For the text-containing cell, return its midpoint in (X, Y) coordinate format. 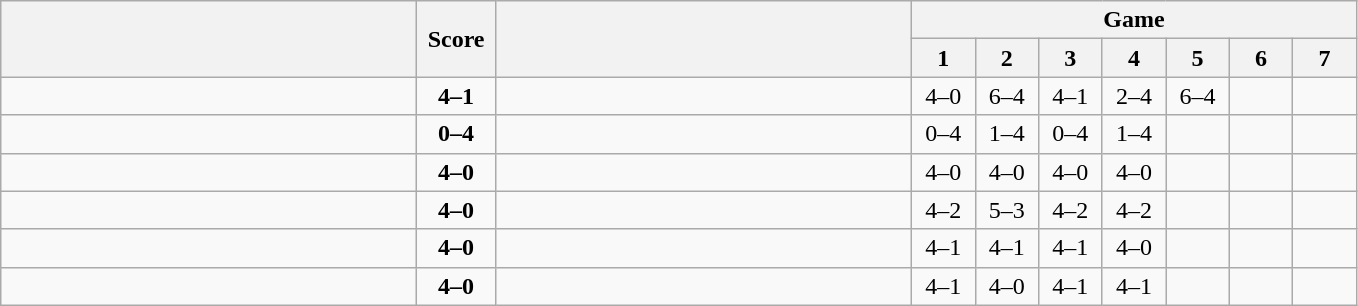
Score (456, 39)
3 (1071, 58)
6 (1261, 58)
2–4 (1134, 96)
5 (1198, 58)
2 (1007, 58)
5–3 (1007, 210)
1 (943, 58)
7 (1325, 58)
Game (1134, 20)
4 (1134, 58)
